Extract the [x, y] coordinate from the center of the cell holding the provided text.  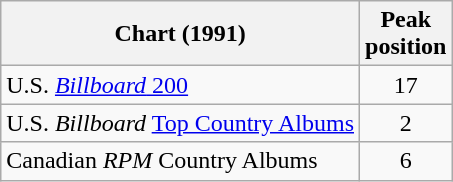
Peakposition [406, 34]
U.S. Billboard 200 [180, 85]
17 [406, 85]
2 [406, 123]
6 [406, 161]
Chart (1991) [180, 34]
Canadian RPM Country Albums [180, 161]
U.S. Billboard Top Country Albums [180, 123]
